For the text-containing cell, return its midpoint in (x, y) coordinate format. 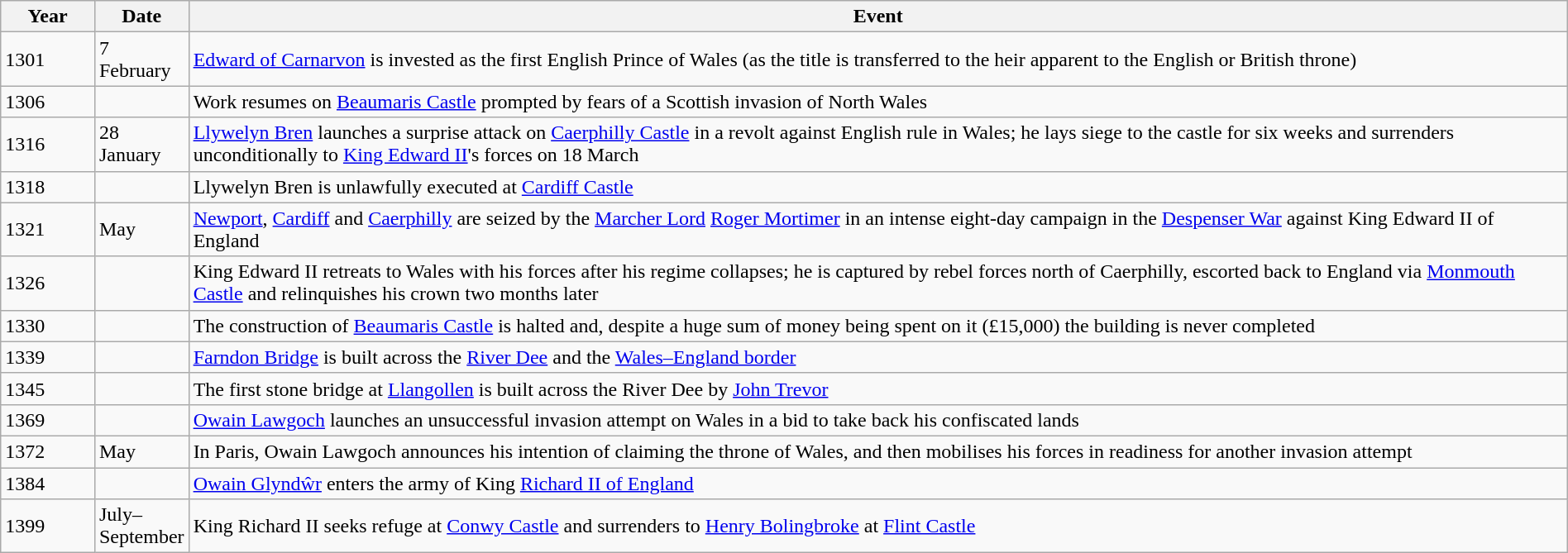
1372 (48, 451)
1384 (48, 484)
1399 (48, 526)
Farndon Bridge is built across the River Dee and the Wales–England border (878, 357)
Owain Lawgoch launches an unsuccessful invasion attempt on Wales in a bid to take back his confiscated lands (878, 420)
1326 (48, 283)
July–September (141, 526)
Date (141, 17)
1301 (48, 60)
1318 (48, 187)
Llywelyn Bren is unlawfully executed at Cardiff Castle (878, 187)
Year (48, 17)
1321 (48, 230)
1345 (48, 389)
Owain Glyndŵr enters the army of King Richard II of England (878, 484)
1339 (48, 357)
King Richard II seeks refuge at Conwy Castle and surrenders to Henry Bolingbroke at Flint Castle (878, 526)
1369 (48, 420)
The first stone bridge at Llangollen is built across the River Dee by John Trevor (878, 389)
28 January (141, 144)
1316 (48, 144)
Event (878, 17)
Work resumes on Beaumaris Castle prompted by fears of a Scottish invasion of North Wales (878, 102)
The construction of Beaumaris Castle is halted and, despite a huge sum of money being spent on it (£15,000) the building is never completed (878, 326)
1330 (48, 326)
7 February (141, 60)
1306 (48, 102)
